From the cell containing the given text, extract its center point as [X, Y] coordinate. 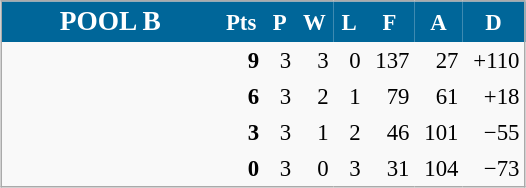
6 [242, 96]
−55 [494, 132]
61 [438, 96]
79 [390, 96]
137 [390, 60]
+18 [494, 96]
101 [438, 132]
POOL B [110, 22]
31 [390, 168]
27 [438, 60]
9 [242, 60]
104 [438, 168]
F [390, 22]
46 [390, 132]
Pts [242, 22]
P [280, 22]
D [494, 22]
A [438, 22]
L [349, 22]
−73 [494, 168]
W [315, 22]
+110 [494, 60]
